Return [X, Y] of the center of cell containing provided text 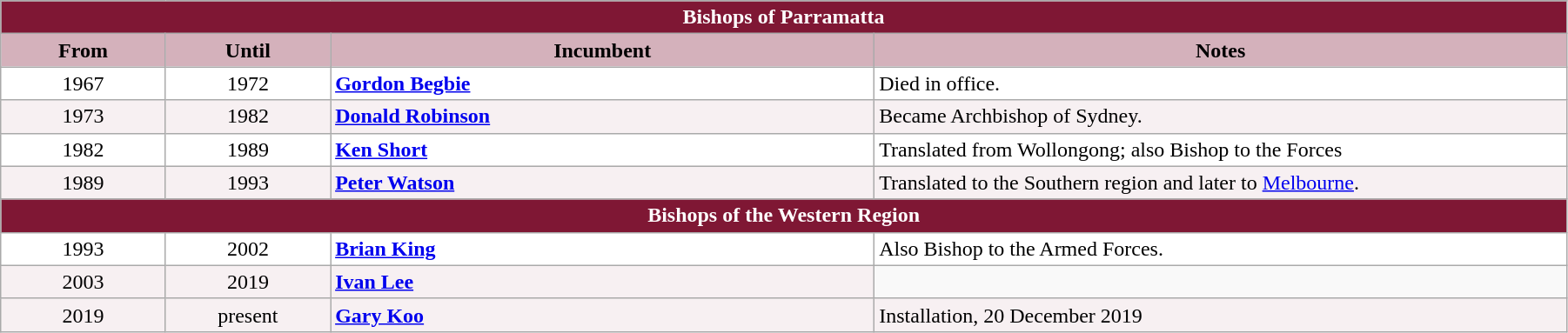
Ken Short [602, 150]
Bishops of the Western Region [784, 216]
Translated from Wollongong; also Bishop to the Forces [1221, 150]
Became Archbishop of Sydney. [1221, 117]
1972 [247, 83]
Also Bishop to the Armed Forces. [1221, 249]
Peter Watson [602, 183]
Incumbent [602, 50]
2003 [84, 282]
Installation, 20 December 2019 [1221, 315]
1967 [84, 83]
Brian King [602, 249]
Died in office. [1221, 83]
Gordon Begbie [602, 83]
Translated to the Southern region and later to Melbourne. [1221, 183]
present [247, 315]
Donald Robinson [602, 117]
Bishops of Parramatta [784, 17]
2002 [247, 249]
1973 [84, 117]
Ivan Lee [602, 282]
Until [247, 50]
Gary Koo [602, 315]
Notes [1221, 50]
From [84, 50]
